Find where the given text appears and provide that cell's center as [x, y] coordinate. 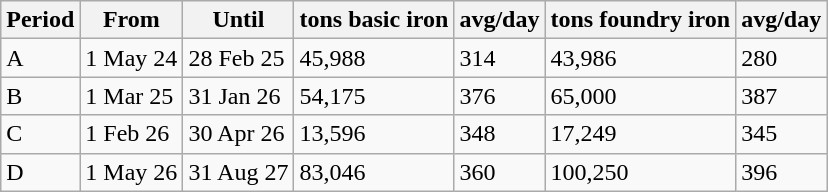
348 [500, 134]
D [40, 172]
100,250 [640, 172]
376 [500, 96]
Period [40, 20]
17,249 [640, 134]
28 Feb 25 [238, 58]
387 [782, 96]
54,175 [374, 96]
30 Apr 26 [238, 134]
tons basic iron [374, 20]
From [132, 20]
tons foundry iron [640, 20]
B [40, 96]
C [40, 134]
65,000 [640, 96]
13,596 [374, 134]
1 May 26 [132, 172]
345 [782, 134]
31 Jan 26 [238, 96]
1 May 24 [132, 58]
1 Mar 25 [132, 96]
Until [238, 20]
31 Aug 27 [238, 172]
396 [782, 172]
1 Feb 26 [132, 134]
314 [500, 58]
280 [782, 58]
A [40, 58]
360 [500, 172]
43,986 [640, 58]
45,988 [374, 58]
83,046 [374, 172]
